Pinpoint the cell where the given text exists, returning its (x, y) midpoint coordinate. 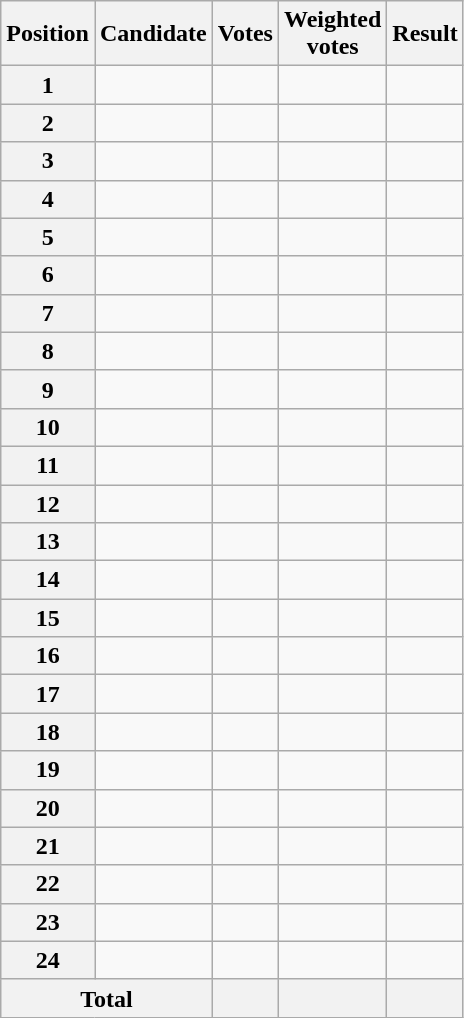
12 (48, 503)
4 (48, 199)
Position (48, 34)
14 (48, 580)
16 (48, 656)
21 (48, 846)
5 (48, 237)
1 (48, 85)
Total (107, 998)
22 (48, 884)
18 (48, 732)
6 (48, 275)
15 (48, 618)
3 (48, 161)
Result (425, 34)
20 (48, 808)
13 (48, 542)
17 (48, 694)
7 (48, 313)
19 (48, 770)
24 (48, 960)
9 (48, 389)
Candidate (153, 34)
8 (48, 351)
2 (48, 123)
11 (48, 465)
10 (48, 427)
Weightedvotes (332, 34)
Votes (245, 34)
23 (48, 922)
